From the cell containing the given text, extract its center point as (x, y) coordinate. 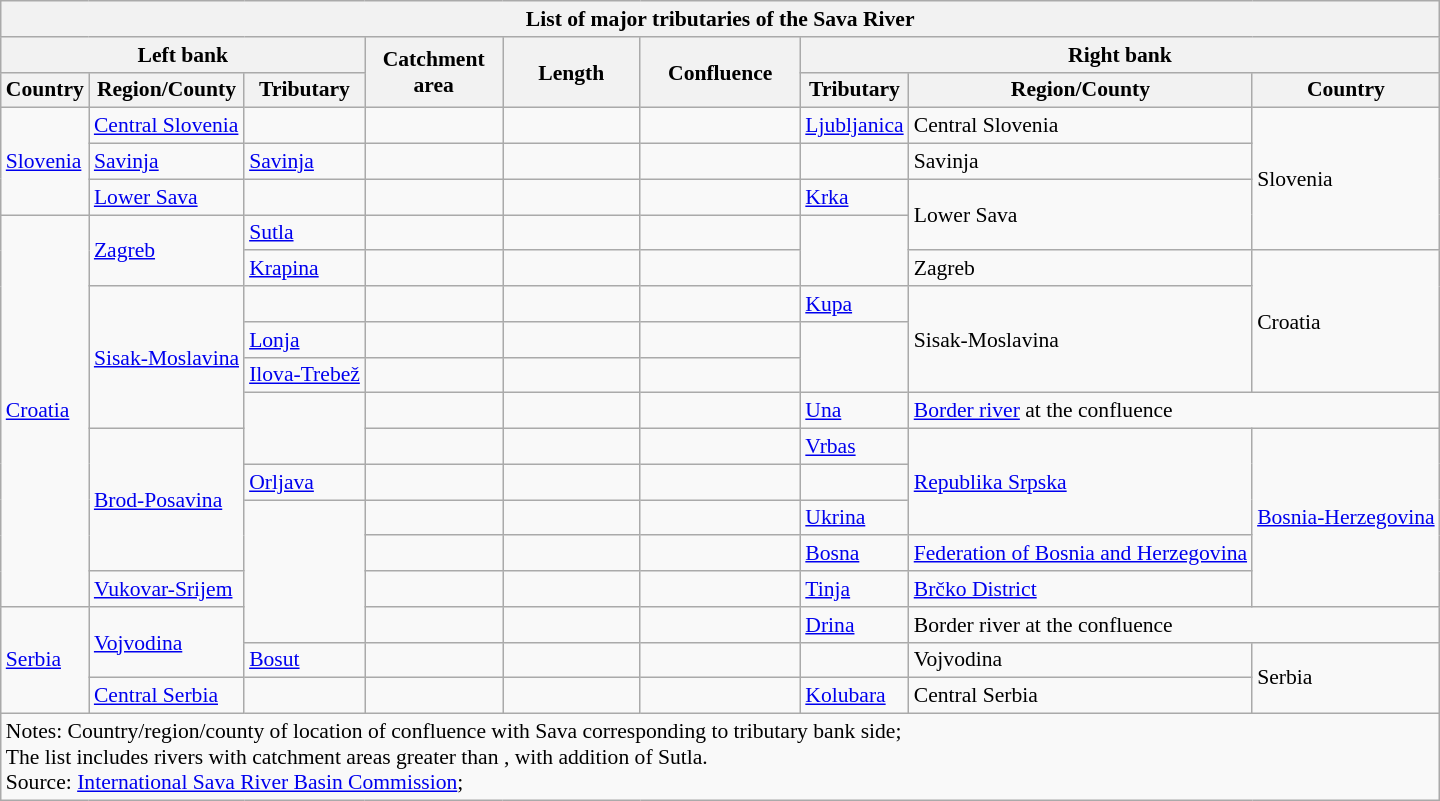
Republika Srpska (1080, 482)
Drina (854, 625)
Una (854, 411)
Bosut (304, 660)
Tinja (854, 589)
Vrbas (854, 447)
Orljava (304, 482)
List of major tributaries of the Sava River (720, 19)
Length (572, 72)
Ukrina (854, 518)
Vukovar-Srijem (166, 589)
Krapina (304, 269)
Left bank (183, 55)
Brod-Posavina (166, 500)
Bosna (854, 554)
Confluence (720, 72)
Federation of Bosnia and Herzegovina (1080, 554)
Brčko District (1080, 589)
Ljubljanica (854, 126)
Right bank (1120, 55)
Kupa (854, 304)
Catchment area (434, 72)
Krka (854, 197)
Sutla (304, 233)
Ilova-Trebež (304, 375)
Lonja (304, 340)
Bosnia-Herzegovina (1346, 518)
Kolubara (854, 696)
